Return (x, y) of the center of cell containing provided text 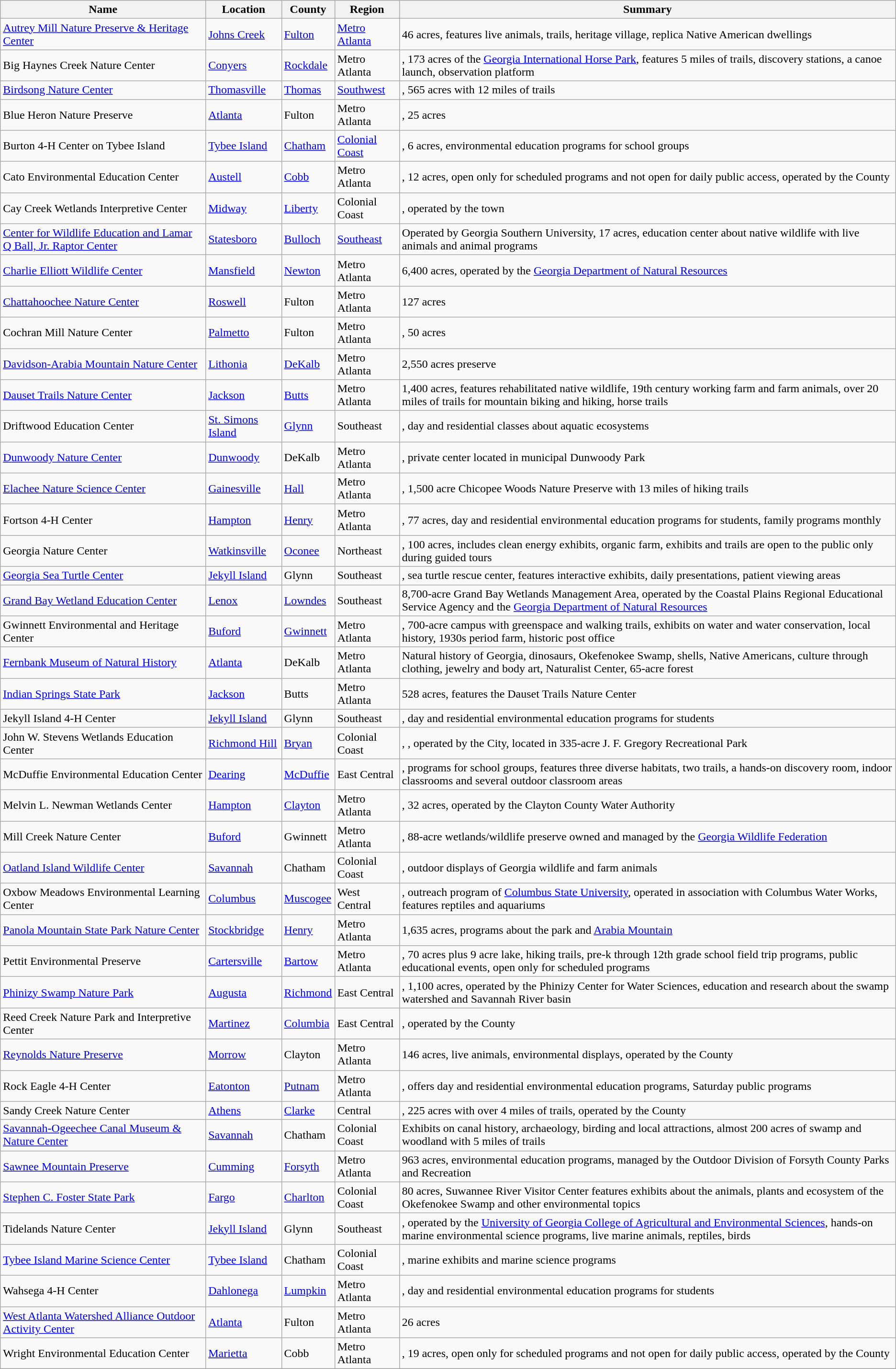
Georgia Sea Turtle Center (103, 576)
Summary (647, 10)
Dauset Trails Nature Center (103, 396)
, 25 acres (647, 115)
Gwinnett Environmental and Heritage Center (103, 631)
Fernbank Museum of Natural History (103, 663)
Statesboro (244, 239)
Forsyth (308, 1166)
Driftwood Education Center (103, 426)
Fargo (244, 1197)
127 acres (647, 302)
Midway (244, 208)
Palmetto (244, 332)
Lowndes (308, 600)
Elachee Nature Science Center (103, 488)
Thomas (308, 90)
Sandy Creek Nature Center (103, 1110)
McDuffie Environmental Education Center (103, 774)
, 12 acres, open only for scheduled programs and not open for daily public access, operated by the County (647, 177)
Fortson 4-H Center (103, 520)
St. Simons Island (244, 426)
Martinez (244, 1024)
, sea turtle rescue center, features interactive exhibits, daily presentations, patient viewing areas (647, 576)
Wright Environmental Education Center (103, 1353)
Lenox (244, 600)
Bulloch (308, 239)
Savannah-Ogeechee Canal Museum & Nature Center (103, 1135)
46 acres, features live animals, trails, heritage village, replica Native American dwellings (647, 34)
, day and residential classes about aquatic ecosystems (647, 426)
Davidson-Arabia Mountain Nature Center (103, 364)
2,550 acres preserve (647, 364)
Newton (308, 270)
Cay Creek Wetlands Interpretive Center (103, 208)
Lumpkin (308, 1291)
Oconee (308, 551)
Charlie Elliott Wildlife Center (103, 270)
Richmond Hill (244, 743)
Dearing (244, 774)
, 173 acres of the Georgia International Horse Park, features 5 miles of trails, discovery stations, a canoe launch, observation platform (647, 65)
Indian Springs State Park (103, 693)
Reynolds Nature Preserve (103, 1054)
Big Haynes Creek Nature Center (103, 65)
Stockbridge (244, 930)
Wahsega 4-H Center (103, 1291)
McDuffie (308, 774)
Columbus (244, 899)
Sawnee Mountain Preserve (103, 1166)
6,400 acres, operated by the Georgia Department of Natural Resources (647, 270)
, operated by the town (647, 208)
Panola Mountain State Park Nature Center (103, 930)
West Central (367, 899)
, marine exhibits and marine science programs (647, 1259)
Melvin L. Newman Wetlands Center (103, 805)
Eatonton (244, 1086)
Thomasville (244, 90)
Bryan (308, 743)
Central (367, 1110)
, offers day and residential environmental education programs, Saturday public programs (647, 1086)
, 88-acre wetlands/wildlife preserve owned and managed by the Georgia Wildlife Federation (647, 836)
, operated by the County (647, 1024)
Watkinsville (244, 551)
Rockdale (308, 65)
Georgia Nature Center (103, 551)
Reed Creek Nature Park and Interpretive Center (103, 1024)
, 19 acres, open only for scheduled programs and not open for daily public access, operated by the County (647, 1353)
963 acres, environmental education programs, managed by the Outdoor Division of Forsyth County Parks and Recreation (647, 1166)
Northeast (367, 551)
Morrow (244, 1054)
Cartersville (244, 962)
Birdsong Nature Center (103, 90)
Tidelands Nature Center (103, 1229)
Charlton (308, 1197)
Roswell (244, 302)
Jekyll Island 4-H Center (103, 718)
Blue Heron Nature Preserve (103, 115)
Autrey Mill Nature Preserve & Heritage Center (103, 34)
John W. Stevens Wetlands Education Center (103, 743)
, 77 acres, day and residential environmental education programs for students, family programs monthly (647, 520)
, 1,500 acre Chicopee Woods Nature Preserve with 13 miles of hiking trails (647, 488)
Clarke (308, 1110)
Stephen C. Foster State Park (103, 1197)
Pettit Environmental Preserve (103, 962)
, 6 acres, environmental education programs for school groups (647, 146)
, outdoor displays of Georgia wildlife and farm animals (647, 868)
, private center located in municipal Dunwoody Park (647, 458)
Cato Environmental Education Center (103, 177)
Oatland Island Wildlife Center (103, 868)
Location (244, 10)
Muscogee (308, 899)
Cumming (244, 1166)
Chattahoochee Nature Center (103, 302)
, 50 acres (647, 332)
Mill Creek Nature Center (103, 836)
26 acres (647, 1322)
Dunwoody Nature Center (103, 458)
Augusta (244, 992)
West Atlanta Watershed Alliance Outdoor Activity Center (103, 1322)
Center for Wildlife Education and Lamar Q Ball, Jr. Raptor Center (103, 239)
Cochran Mill Nature Center (103, 332)
1,635 acres, programs about the park and Arabia Mountain (647, 930)
Austell (244, 177)
Conyers (244, 65)
County (308, 10)
Name (103, 10)
Grand Bay Wetland Education Center (103, 600)
, 565 acres with 12 miles of trails (647, 90)
Rock Eagle 4-H Center (103, 1086)
Dunwoody (244, 458)
Bartow (308, 962)
Athens (244, 1110)
Hall (308, 488)
Columbia (308, 1024)
Dahlonega (244, 1291)
Lithonia (244, 364)
Southwest (367, 90)
Operated by Georgia Southern University, 17 acres, education center about native wildlife with live animals and animal programs (647, 239)
Exhibits on canal history, archaeology, birding and local attractions, almost 200 acres of swamp and woodland with 5 miles of trails (647, 1135)
, , operated by the City, located in 335-acre J. F. Gregory Recreational Park (647, 743)
Gainesville (244, 488)
, 1,100 acres, operated by the Phinizy Center for Water Sciences, education and research about the swamp watershed and Savannah River basin (647, 992)
, 100 acres, includes clean energy exhibits, organic farm, exhibits and trails are open to the public only during guided tours (647, 551)
528 acres, features the Dauset Trails Nature Center (647, 693)
Putnam (308, 1086)
Tybee Island Marine Science Center (103, 1259)
Marietta (244, 1353)
Region (367, 10)
, outreach program of Columbus State University, operated in association with Columbus Water Works, features reptiles and aquariums (647, 899)
Liberty (308, 208)
Mansfield (244, 270)
, 225 acres with over 4 miles of trails, operated by the County (647, 1110)
Johns Creek (244, 34)
Burton 4-H Center on Tybee Island (103, 146)
146 acres, live animals, environmental displays, operated by the County (647, 1054)
Phinizy Swamp Nature Park (103, 992)
Richmond (308, 992)
Oxbow Meadows Environmental Learning Center (103, 899)
, 32 acres, operated by the Clayton County Water Authority (647, 805)
